From the cell containing the given text, extract its center point as (X, Y) coordinate. 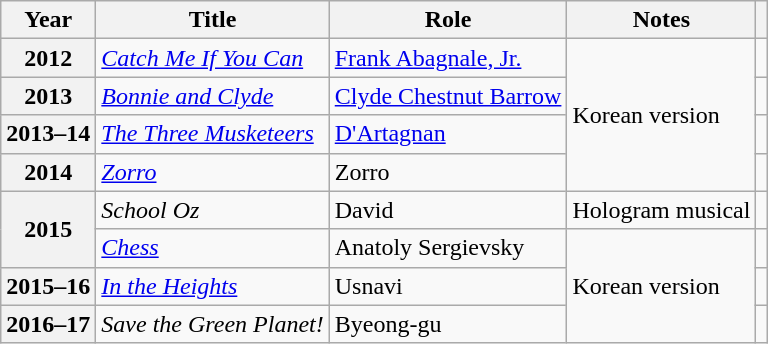
Frank Abagnale, Jr. (448, 58)
The Three Musketeers (212, 134)
David (448, 210)
2012 (48, 58)
Anatoly Sergievsky (448, 248)
2016–17 (48, 324)
Usnavi (448, 286)
2015 (48, 229)
Clyde Chestnut Barrow (448, 96)
Bonnie and Clyde (212, 96)
Hologram musical (662, 210)
Chess (212, 248)
Year (48, 20)
2014 (48, 172)
2013 (48, 96)
Catch Me If You Can (212, 58)
Title (212, 20)
In the Heights (212, 286)
Save the Green Planet! (212, 324)
D'Artagnan (448, 134)
2013–14 (48, 134)
Byeong-gu (448, 324)
School Oz (212, 210)
Notes (662, 20)
2015–16 (48, 286)
Role (448, 20)
